From the cell containing the given text, extract its center point as (X, Y) coordinate. 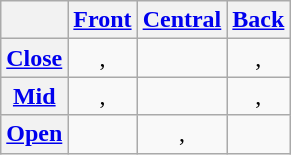
Central (182, 20)
Back (258, 20)
Close (34, 58)
Mid (34, 96)
Open (34, 134)
Front (102, 20)
